Scan for the cell matching the given text and deliver its (x, y) coordinate at center. 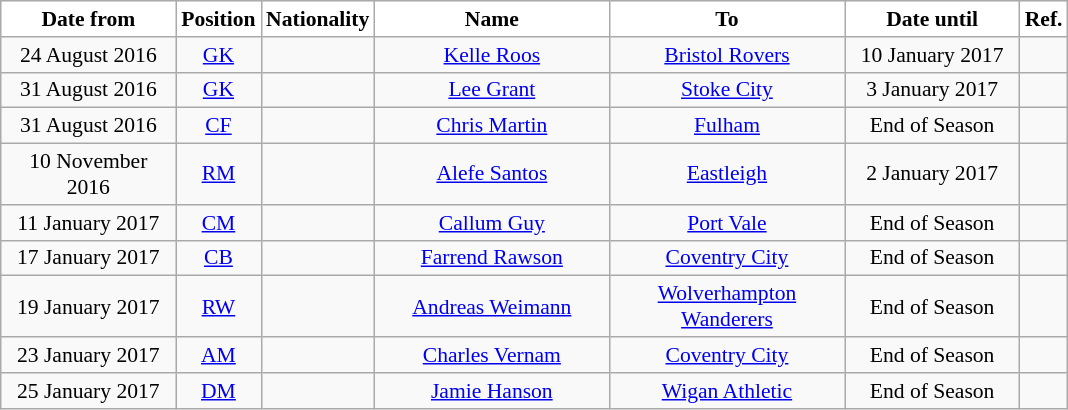
RW (218, 306)
Alefe Santos (492, 174)
Charles Vernam (492, 355)
3 January 2017 (932, 90)
17 January 2017 (88, 258)
To (726, 19)
RM (218, 174)
2 January 2017 (932, 174)
10 November 2016 (88, 174)
Name (492, 19)
Andreas Weimann (492, 306)
CM (218, 223)
CF (218, 126)
Farrend Rawson (492, 258)
CB (218, 258)
Fulham (726, 126)
25 January 2017 (88, 391)
19 January 2017 (88, 306)
Callum Guy (492, 223)
Port Vale (726, 223)
DM (218, 391)
Nationality (318, 19)
Ref. (1044, 19)
Kelle Roos (492, 55)
AM (218, 355)
Chris Martin (492, 126)
10 January 2017 (932, 55)
Stoke City (726, 90)
Bristol Rovers (726, 55)
Date until (932, 19)
Position (218, 19)
Wigan Athletic (726, 391)
Jamie Hanson (492, 391)
24 August 2016 (88, 55)
Date from (88, 19)
11 January 2017 (88, 223)
23 January 2017 (88, 355)
Eastleigh (726, 174)
Lee Grant (492, 90)
Wolverhampton Wanderers (726, 306)
